Determine the (X, Y) coordinate at the center of the cell enclosing the given text.  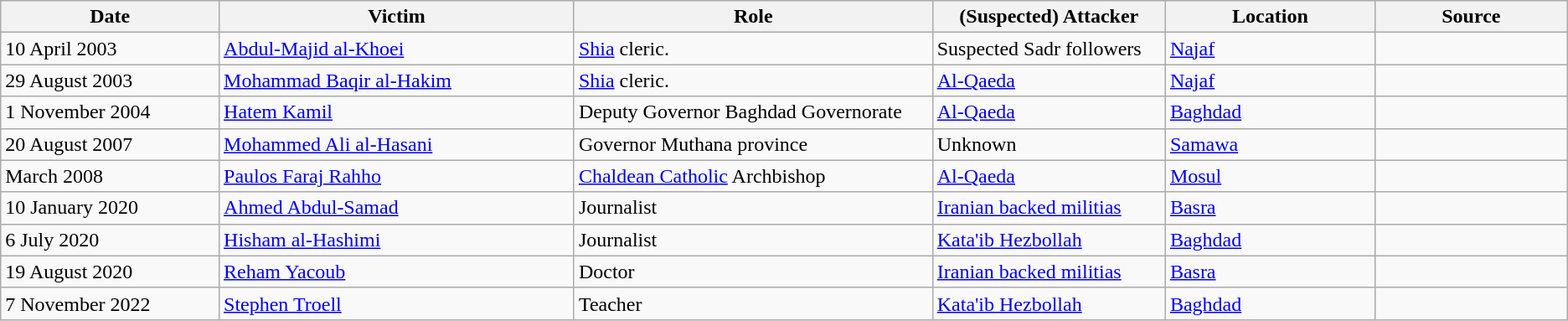
Doctor (753, 272)
Teacher (753, 303)
Role (753, 17)
10 January 2020 (111, 208)
20 August 2007 (111, 144)
Abdul-Majid al-Khoei (397, 49)
Unknown (1049, 144)
(Suspected) Attacker (1049, 17)
1 November 2004 (111, 112)
19 August 2020 (111, 272)
Source (1471, 17)
Ahmed Abdul-Samad (397, 208)
29 August 2003 (111, 80)
March 2008 (111, 176)
Mohammad Baqir al-Hakim (397, 80)
Date (111, 17)
Victim (397, 17)
Hatem Kamil (397, 112)
Location (1270, 17)
Paulos Faraj Rahho (397, 176)
Mohammed Ali al-Hasani (397, 144)
6 July 2020 (111, 240)
Stephen Troell (397, 303)
10 April 2003 (111, 49)
Mosul (1270, 176)
Reham Yacoub (397, 272)
Hisham al-Hashimi (397, 240)
Governor Muthana province (753, 144)
Suspected Sadr followers (1049, 49)
Deputy Governor Baghdad Governorate (753, 112)
Chaldean Catholic Archbishop (753, 176)
Samawa (1270, 144)
7 November 2022 (111, 303)
